Scan for the cell matching the given text and deliver its [X, Y] coordinate at center. 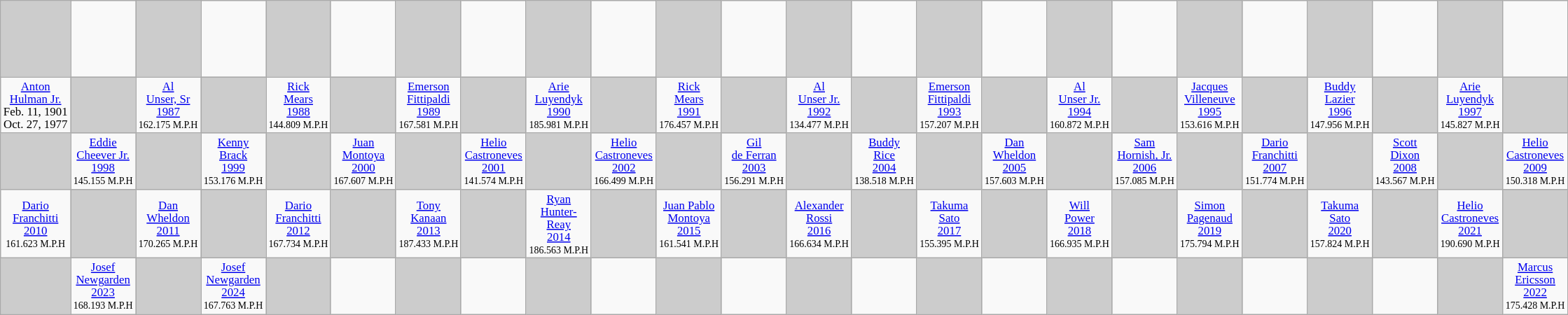
ScottDixon2008143.567 M.P.H [1405, 161]
AlUnser Jr.1992134.477 M.P.H [819, 105]
Gilde Ferran2003156.291 M.P.H [754, 161]
AntonHulman Jr.Feb. 11, 1901Oct. 27, 1977 [36, 105]
DarioFranchitti2007151.774 M.P.H [1275, 161]
HelioCastroneves2001141.574 M.P.H [493, 161]
ArieLuyendyk1990185.981 M.P.H [559, 105]
JosefNewgarden2023168.193 M.P.H [104, 286]
EmersonFittipaldi1993157.207 M.P.H [950, 105]
HelioCastroneves2009150.318 M.P.H [1535, 161]
JuanMontoya2000167.607 M.P.H [363, 161]
SamHornish, Jr.2006157.085 M.P.H [1144, 161]
AlUnser, Sr1987162.175 M.P.H [168, 105]
DarioFranchitti2012167.734 M.P.H [298, 223]
AlUnser Jr.1994160.872 M.P.H [1080, 105]
HelioCastroneves2021190.690 M.P.H [1471, 223]
Juan PabloMontoya2015161.541 M.P.H [689, 223]
AlexanderRossi2016166.634 M.P.H [819, 223]
JacquesVilleneuve1995153.616 M.P.H [1210, 105]
RickMears1988144.809 M.P.H [298, 105]
DanWheldon2005157.603 M.P.H [1014, 161]
RyanHunter-Reay2014186.563 M.P.H [559, 223]
MarcusEricsson2022175.428 M.P.H [1535, 286]
EmersonFittipaldi1989167.581 M.P.H [429, 105]
TonyKanaan2013187.433 M.P.H [429, 223]
EddieCheever Jr.1998145.155 M.P.H [104, 161]
ArieLuyendyk1997145.827 M.P.H [1471, 105]
RickMears1991176.457 M.P.H [689, 105]
WillPower2018166.935 M.P.H [1080, 223]
BuddyLazier1996147.956 M.P.H [1340, 105]
TakumaSato2020157.824 M.P.H [1340, 223]
JosefNewgarden2024167.763 M.P.H [234, 286]
DanWheldon2011170.265 M.P.H [168, 223]
KennyBrack1999153.176 M.P.H [234, 161]
HelioCastroneves2002166.499 M.P.H [623, 161]
BuddyRice2004138.518 M.P.H [884, 161]
SimonPagenaud2019175.794 M.P.H [1210, 223]
DarioFranchitti2010161.623 M.P.H [36, 223]
TakumaSato2017155.395 M.P.H [950, 223]
